Return the [x, y] coordinate for the center point of the cell that contains the specified text.  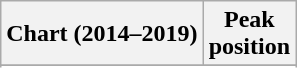
Chart (2014–2019) [102, 34]
Peakposition [249, 34]
